Detect which cell encompasses the target text, then output its (X, Y) center coordinate. 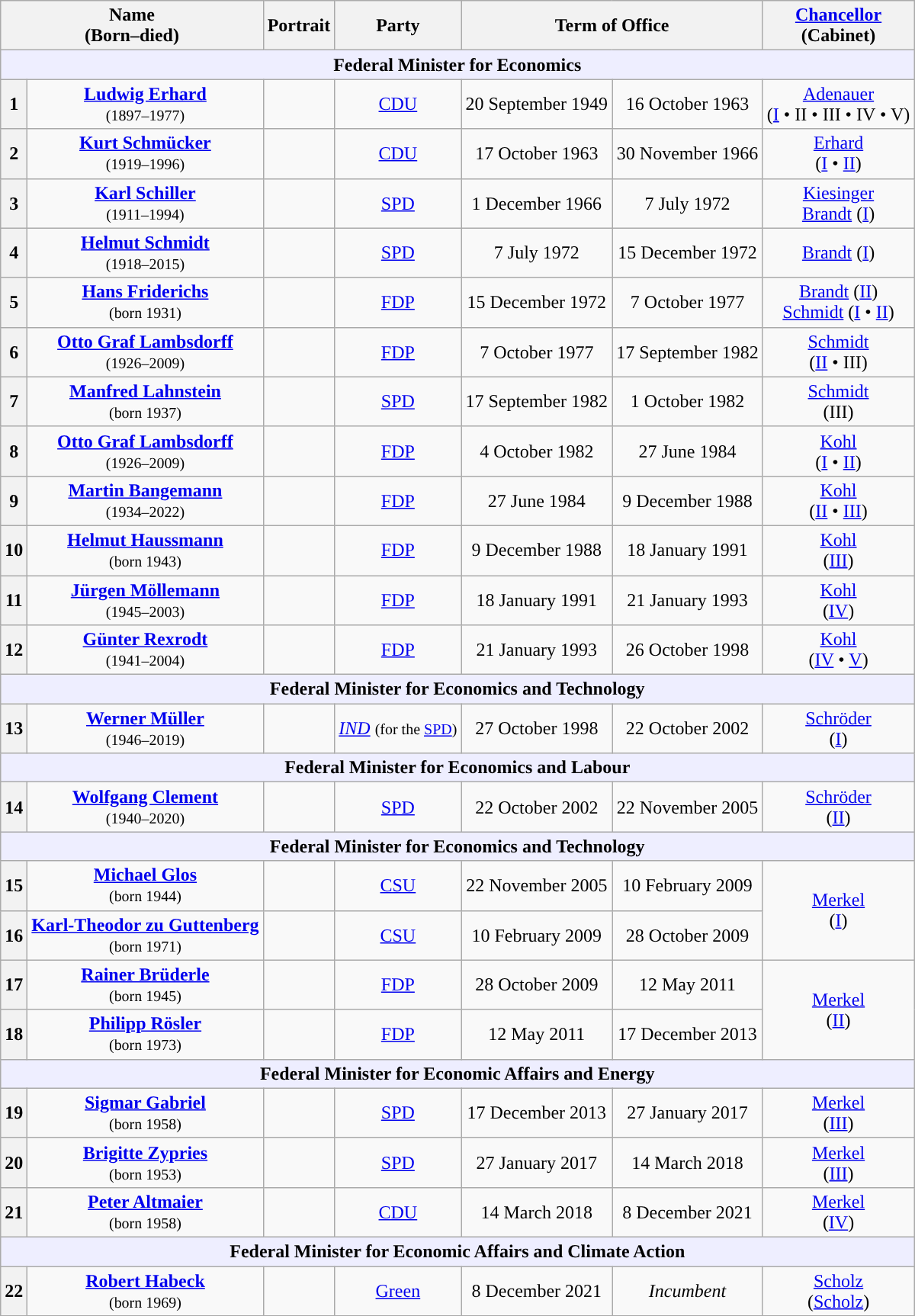
Merkel(IV) (838, 1212)
1 (14, 104)
Incumbent (688, 1290)
1 December 1966 (537, 203)
Karl Schiller(1911–1994) (145, 203)
15 (14, 886)
7 (14, 401)
Ludwig Erhard(1897–1977) (145, 104)
Adenauer(I • II • III • IV • V) (838, 104)
Robert Habeck(born 1969) (145, 1290)
20 (14, 1162)
Sigmar Gabriel(born 1958) (145, 1113)
4 (14, 253)
6 (14, 352)
Kohl(IV) (838, 599)
14 (14, 807)
Party (398, 26)
8 (14, 451)
Name(Born–died) (132, 26)
Günter Rexrodt(1941–2004) (145, 650)
Federal Minister for Economic Affairs and Energy (457, 1074)
Merkel(II) (838, 1009)
22 (14, 1290)
Federal Minister for Economic Affairs and Climate Action (457, 1251)
10 (14, 550)
Erhard(I • II) (838, 154)
Werner Müller(1946–2019) (145, 729)
IND (for the SPD) (398, 729)
5 (14, 302)
Merkel(I) (838, 910)
16 (14, 935)
16 October 1963 (688, 104)
21 (14, 1212)
26 October 1998 (688, 650)
19 (14, 1113)
Brandt (I) (838, 253)
9 (14, 500)
Chancellor(Cabinet) (838, 26)
3 (14, 203)
Helmut Schmidt(1918–2015) (145, 253)
Brigitte Zypries(born 1953) (145, 1162)
Federal Minister for Economics (457, 65)
Term of Office (612, 26)
KiesingerBrandt (I) (838, 203)
20 September 1949 (537, 104)
2 (14, 154)
Michael Glos(born 1944) (145, 886)
Hans Friderichs(born 1931) (145, 302)
Manfred Lahnstein(born 1937) (145, 401)
Kohl(II • III) (838, 500)
Karl-Theodor zu Guttenberg(born 1971) (145, 935)
Green (398, 1290)
Peter Altmaier(born 1958) (145, 1212)
Jürgen Möllemann(1945–2003) (145, 599)
Federal Minister for Economics and Labour (457, 768)
1 October 1982 (688, 401)
Kohl(III) (838, 550)
Portrait (299, 26)
30 November 1966 (688, 154)
Schmidt(II • III) (838, 352)
11 (14, 599)
Wolfgang Clement(1940–2020) (145, 807)
17 October 1963 (537, 154)
Helmut Haussmann(born 1943) (145, 550)
Kohl(I • II) (838, 451)
Schröder(I) (838, 729)
Kohl(IV • V) (838, 650)
Schmidt(III) (838, 401)
18 (14, 1034)
27 October 1998 (537, 729)
Scholz(Scholz) (838, 1290)
Schröder(II) (838, 807)
4 October 1982 (537, 451)
17 (14, 985)
Rainer Brüderle(born 1945) (145, 985)
12 (14, 650)
Philipp Rösler(born 1973) (145, 1034)
Martin Bangemann(1934–2022) (145, 500)
Brandt (II)Schmidt (I • II) (838, 302)
13 (14, 729)
Kurt Schmücker(1919–1996) (145, 154)
